Locate the cell with the specified text and output its [x, y] center coordinate. 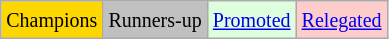
Champions [52, 20]
Relegated [342, 20]
Promoted [252, 20]
Runners-up [155, 20]
